Provide the (X, Y) coordinate of the cell's center where the given text is located.  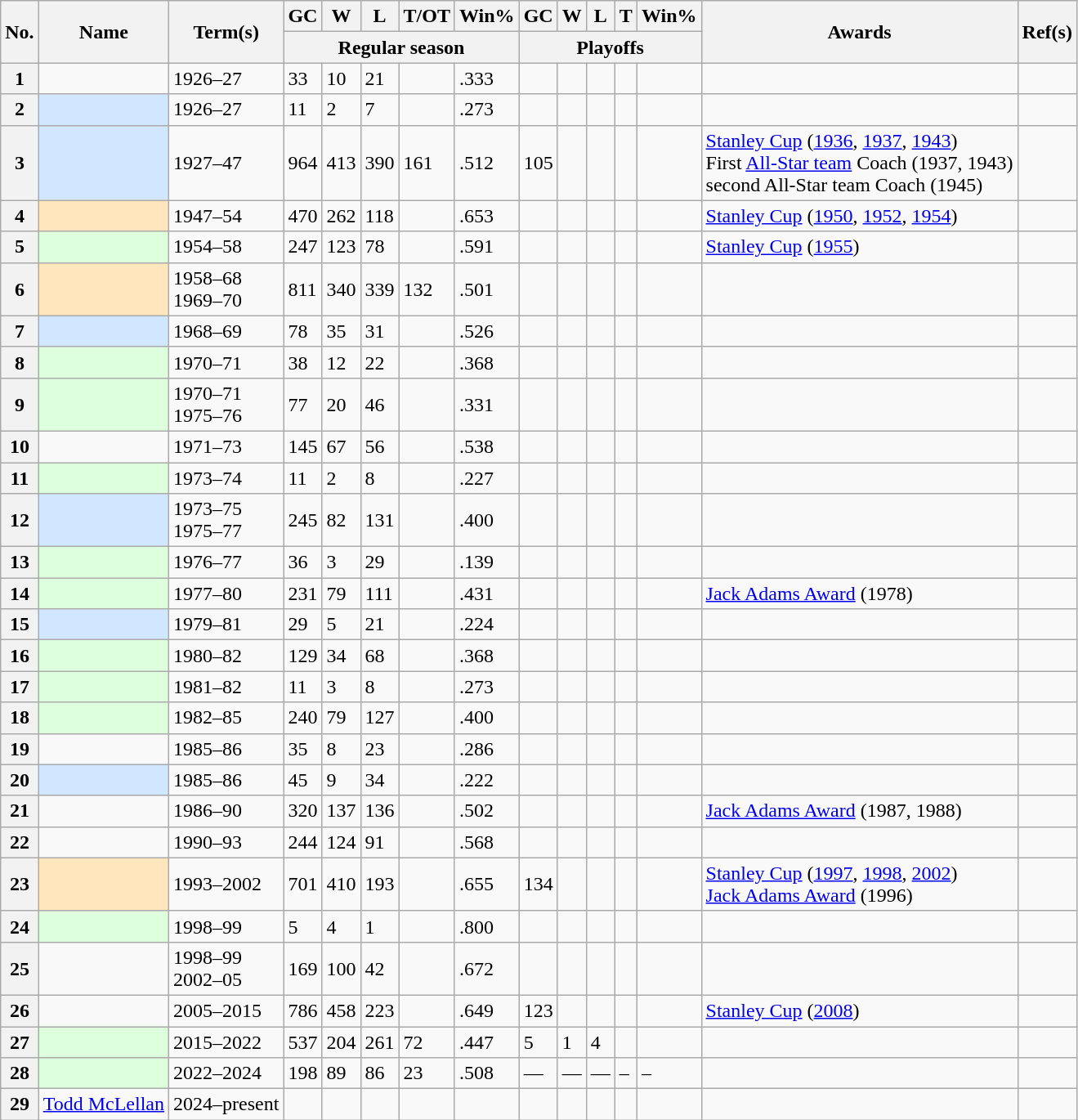
2005–2015 (226, 1010)
36 (302, 562)
.333 (487, 78)
89 (342, 1073)
1971–73 (226, 446)
340 (342, 289)
.502 (487, 811)
137 (342, 811)
72 (427, 1042)
82 (342, 520)
Term(s) (226, 32)
244 (302, 842)
.538 (487, 446)
1968–69 (226, 331)
458 (342, 1010)
134 (538, 885)
247 (302, 247)
Playoffs (610, 47)
231 (302, 594)
261 (379, 1042)
31 (379, 331)
786 (302, 1010)
118 (379, 216)
Regular season (401, 47)
1977–80 (226, 594)
1958–681969–70 (226, 289)
204 (342, 1042)
1998–992002–05 (226, 968)
240 (302, 718)
27 (20, 1042)
28 (20, 1073)
1990–93 (226, 842)
16 (20, 656)
198 (302, 1073)
.222 (487, 780)
1973–751975–77 (226, 520)
91 (379, 842)
320 (302, 811)
6 (20, 289)
1973–74 (226, 478)
19 (20, 749)
1927–47 (226, 163)
17 (20, 687)
25 (20, 968)
77 (302, 404)
Stanley Cup (1955) (860, 247)
193 (379, 885)
1947–54 (226, 216)
18 (20, 718)
100 (342, 968)
.447 (487, 1042)
339 (379, 289)
1998–99 (226, 926)
1976–77 (226, 562)
24 (20, 926)
262 (342, 216)
537 (302, 1042)
45 (302, 780)
Stanley Cup (1997, 1998, 2002)Jack Adams Award (1996) (860, 885)
33 (302, 78)
124 (342, 842)
Jack Adams Award (1978) (860, 594)
Stanley Cup (1936, 1937, 1943)First All-Star team Coach (1937, 1943) second All-Star team Coach (1945) (860, 163)
1970–711975–76 (226, 404)
.227 (487, 478)
.526 (487, 331)
.139 (487, 562)
1954–58 (226, 247)
111 (379, 594)
1970–71 (226, 362)
223 (379, 1010)
15 (20, 625)
68 (379, 656)
131 (379, 520)
T (626, 16)
.501 (487, 289)
390 (379, 163)
.224 (487, 625)
470 (302, 216)
2022–2024 (226, 1073)
.331 (487, 404)
.508 (487, 1073)
.431 (487, 594)
13 (20, 562)
.591 (487, 247)
T/OT (427, 16)
56 (379, 446)
.512 (487, 163)
2024–present (226, 1104)
245 (302, 520)
169 (302, 968)
127 (379, 718)
.286 (487, 749)
701 (302, 885)
811 (302, 289)
42 (379, 968)
.649 (487, 1010)
14 (20, 594)
67 (342, 446)
1981–82 (226, 687)
.568 (487, 842)
.672 (487, 968)
Todd McLellan (103, 1104)
Jack Adams Award (1987, 1988) (860, 811)
132 (427, 289)
413 (342, 163)
1982–85 (226, 718)
964 (302, 163)
129 (302, 656)
Name (103, 32)
38 (302, 362)
1993–2002 (226, 885)
86 (379, 1073)
145 (302, 446)
Awards (860, 32)
Stanley Cup (1950, 1952, 1954) (860, 216)
.653 (487, 216)
Ref(s) (1047, 32)
1986–90 (226, 811)
46 (379, 404)
136 (379, 811)
2015–2022 (226, 1042)
161 (427, 163)
1979–81 (226, 625)
105 (538, 163)
.655 (487, 885)
Stanley Cup (2008) (860, 1010)
.800 (487, 926)
26 (20, 1010)
No. (20, 32)
410 (342, 885)
1980–82 (226, 656)
